Search for the cell housing the specified text and yield its [X, Y] center coordinate. 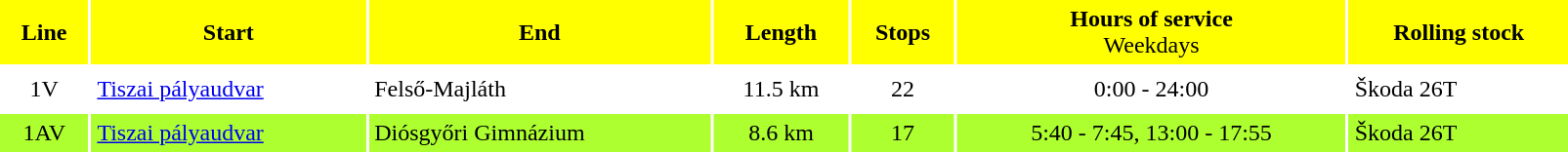
5:40 - 7:45, 13:00 - 17:55 [1151, 133]
End [539, 32]
Start [229, 32]
0:00 - 24:00 [1151, 90]
1V [44, 90]
17 [903, 133]
Line [44, 32]
Hours of serviceWeekdays [1151, 32]
Diósgyőri Gimnázium [539, 133]
Length [781, 32]
8.6 km [781, 133]
1AV [44, 133]
Stops [903, 32]
22 [903, 90]
Felső-Majláth [539, 90]
11.5 km [781, 90]
